Locate the cell with the specified text and output its [x, y] center coordinate. 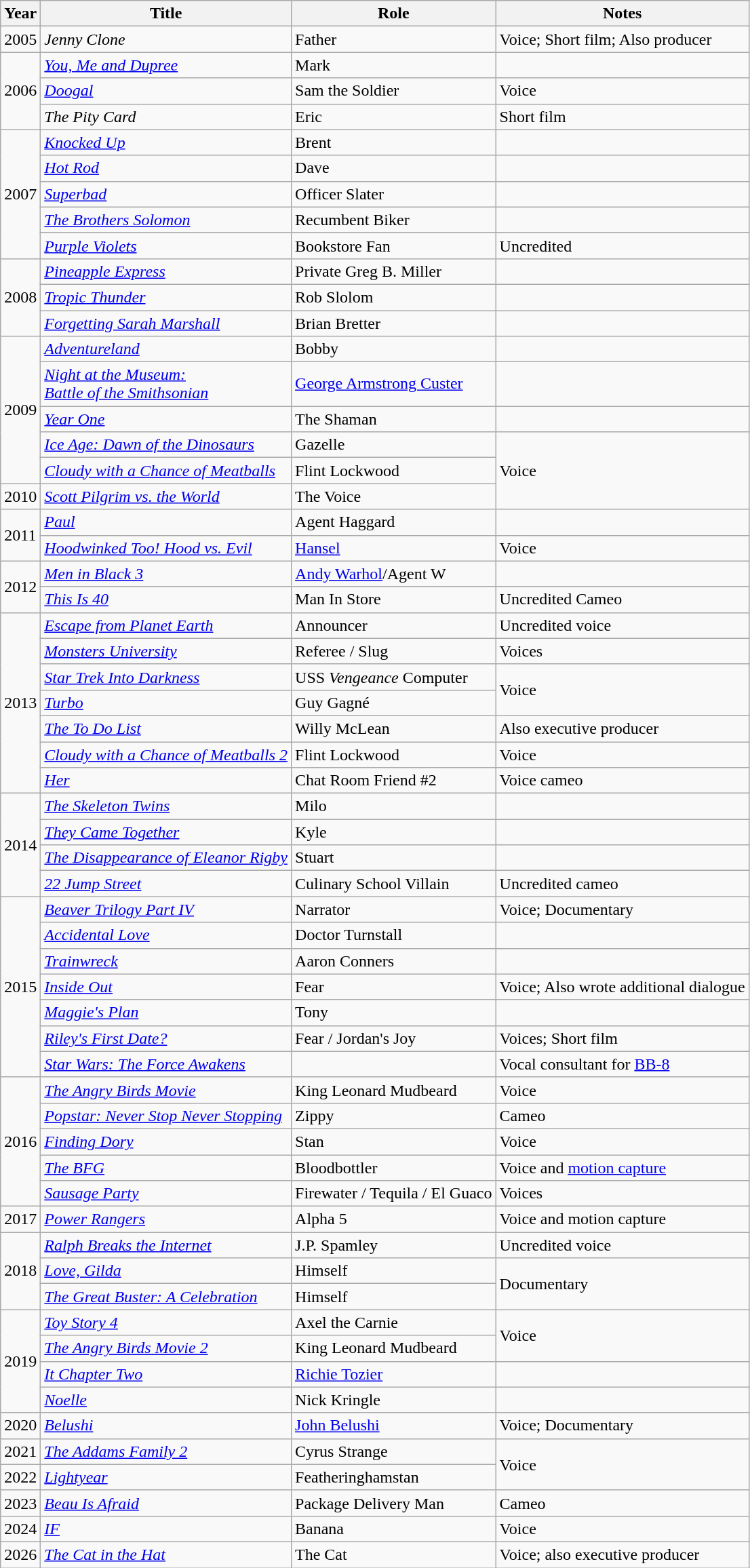
Culinary School Villain [394, 884]
Maggie's Plan [166, 1013]
Finding Dory [166, 1141]
2026 [20, 1554]
2010 [20, 496]
Officer Slater [394, 194]
Brent [394, 142]
Forgetting Sarah Marshall [166, 324]
2013 [20, 703]
The Shaman [394, 419]
Bobby [394, 349]
Escape from Planet Earth [166, 625]
George Armstrong Custer [394, 384]
USS Vengeance Computer [394, 677]
Her [166, 781]
The Skeleton Twins [166, 806]
Cyrus Strange [394, 1451]
Jenny Clone [166, 39]
Power Rangers [166, 1219]
Hoodwinked Too! Hood vs. Evil [166, 548]
2011 [20, 535]
Ralph Breaks the Internet [166, 1245]
The Cat [394, 1554]
Tony [394, 1013]
Riley's First Date? [166, 1038]
Toy Story 4 [166, 1322]
The Angry Birds Movie [166, 1090]
Paul [166, 522]
The Pity Card [166, 117]
The To Do List [166, 728]
Beaver Trilogy Part IV [166, 909]
Voice; Also wrote additional dialogue [623, 987]
Package Delivery Man [394, 1503]
Doctor Turnstall [394, 935]
Notes [623, 14]
Beau Is Afraid [166, 1503]
2024 [20, 1529]
Doogal [166, 91]
Love, Gilda [166, 1271]
John Belushi [394, 1426]
J.P. Spamley [394, 1245]
Popstar: Never Stop Never Stopping [166, 1116]
Knocked Up [166, 142]
Title [166, 14]
It Chapter Two [166, 1374]
You, Me and Dupree [166, 65]
Role [394, 14]
Year [20, 14]
Uncredited [623, 246]
Lightyear [166, 1477]
Man In Store [394, 600]
Cloudy with a Chance of Meatballs 2 [166, 755]
Uncredited cameo [623, 884]
Aaron Conners [394, 961]
Banana [394, 1529]
Richie Tozier [394, 1374]
Gazelle [394, 445]
Also executive producer [623, 728]
Voice; also executive producer [623, 1554]
Kyle [394, 832]
Night at the Museum: Battle of the Smithsonian [166, 384]
Featheringhamstan [394, 1477]
Fear / Jordan's Joy [394, 1038]
Accidental Love [166, 935]
2017 [20, 1219]
Vocal consultant for BB-8 [623, 1064]
The Disappearance of Eleanor Rigby [166, 858]
2019 [20, 1361]
Axel the Carnie [394, 1322]
IF [166, 1529]
They Came Together [166, 832]
The Angry Birds Movie 2 [166, 1348]
The Brothers Solomon [166, 220]
Rob Slolom [394, 297]
Superbad [166, 194]
Scott Pilgrim vs. the World [166, 496]
This Is 40 [166, 600]
Dave [394, 168]
Brian Bretter [394, 324]
2007 [20, 194]
Bloodbottler [394, 1167]
Agent Haggard [394, 522]
Private Greg B. Miller [394, 271]
Firewater / Tequila / El Guaco [394, 1194]
2020 [20, 1426]
Bookstore Fan [394, 246]
The Voice [394, 496]
Nick Kringle [394, 1400]
Cloudy with a Chance of Meatballs [166, 471]
Monsters University [166, 651]
Voices; Short film [623, 1038]
Tropic Thunder [166, 297]
Alpha 5 [394, 1219]
Uncredited Cameo [623, 600]
Announcer [394, 625]
Stuart [394, 858]
22 Jump Street [166, 884]
Hot Rod [166, 168]
Voice cameo [623, 781]
Referee / Slug [394, 651]
2012 [20, 587]
Guy Gagné [394, 703]
Short film [623, 117]
Mark [394, 65]
Inside Out [166, 987]
Milo [394, 806]
Stan [394, 1141]
2006 [20, 91]
Voice; Short film; Also producer [623, 39]
Zippy [394, 1116]
Fear [394, 987]
Willy McLean [394, 728]
Narrator [394, 909]
Turbo [166, 703]
Documentary [623, 1284]
Star Wars: The Force Awakens [166, 1064]
Men in Black 3 [166, 574]
Sam the Soldier [394, 91]
2018 [20, 1271]
Hansel [394, 548]
2014 [20, 845]
2016 [20, 1141]
Sausage Party [166, 1194]
Recumbent Biker [394, 220]
Noelle [166, 1400]
Ice Age: Dawn of the Dinosaurs [166, 445]
Trainwreck [166, 961]
Purple Violets [166, 246]
The BFG [166, 1167]
Star Trek Into Darkness [166, 677]
Belushi [166, 1426]
2009 [20, 410]
2023 [20, 1503]
The Great Buster: A Celebration [166, 1297]
2008 [20, 297]
2015 [20, 987]
Eric [394, 117]
Pineapple Express [166, 271]
2021 [20, 1451]
The Addams Family 2 [166, 1451]
The Cat in the Hat [166, 1554]
Andy Warhol/Agent W [394, 574]
2005 [20, 39]
Year One [166, 419]
Chat Room Friend #2 [394, 781]
Father [394, 39]
Adventureland [166, 349]
2022 [20, 1477]
